Determine the [x, y] coordinate at the center of the cell enclosing the given text.  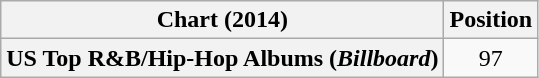
Position [491, 20]
Chart (2014) [222, 20]
US Top R&B/Hip-Hop Albums (Billboard) [222, 58]
97 [491, 58]
